Return [X, Y] of the center of cell containing provided text 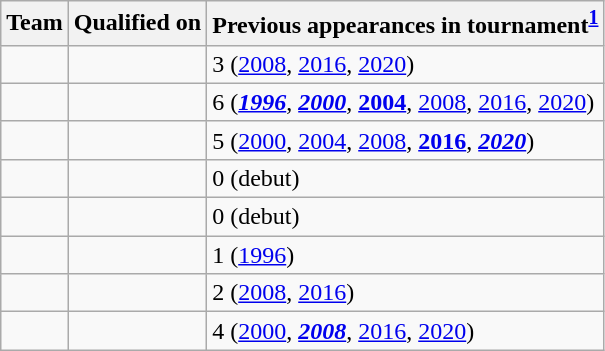
Team [35, 24]
5 (2000, 2004, 2008, 2016, 2020) [406, 140]
Qualified on [137, 24]
3 (2008, 2016, 2020) [406, 64]
2 (2008, 2016) [406, 293]
1 (1996) [406, 255]
4 (2000, 2008, 2016, 2020) [406, 331]
Previous appearances in tournament1 [406, 24]
6 (1996, 2000, 2004, 2008, 2016, 2020) [406, 102]
